Find where the given text appears and provide that cell's center as [x, y] coordinate. 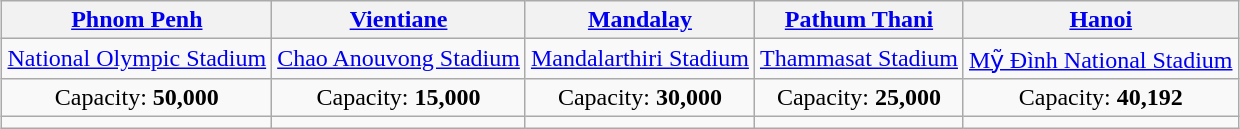
Chao Anouvong Stadium [399, 59]
Phnom Penh [137, 20]
Capacity: 40,192 [1100, 97]
Mandalarthiri Stadium [640, 59]
Capacity: 30,000 [640, 97]
Capacity: 25,000 [858, 97]
Pathum Thani [858, 20]
National Olympic Stadium [137, 59]
Mandalay [640, 20]
Thammasat Stadium [858, 59]
Mỹ Đình National Stadium [1100, 59]
Hanoi [1100, 20]
Vientiane [399, 20]
Capacity: 15,000 [399, 97]
Capacity: 50,000 [137, 97]
